Capture the cell that displays the provided text and extract its [X, Y] central coordinate. 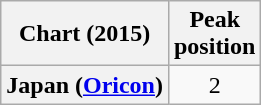
Chart (2015) [85, 34]
2 [214, 85]
Peakposition [214, 34]
Japan (Oricon) [85, 85]
